Scan for the cell matching the given text and deliver its [x, y] coordinate at center. 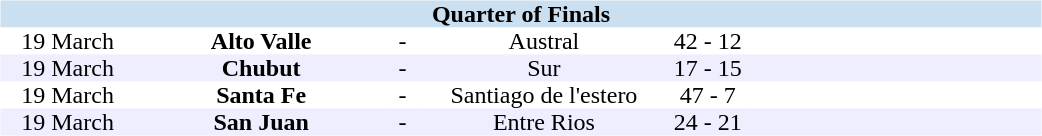
24 - 21 [707, 122]
Austral [544, 42]
Alto Valle [262, 42]
Santa Fe [262, 96]
17 - 15 [707, 68]
42 - 12 [707, 42]
San Juan [262, 122]
Entre Rios [544, 122]
Chubut [262, 68]
47 - 7 [707, 96]
Santiago de l'estero [544, 96]
Sur [544, 68]
Quarter of Finals [520, 14]
